Capture the cell that displays the provided text and extract its (x, y) central coordinate. 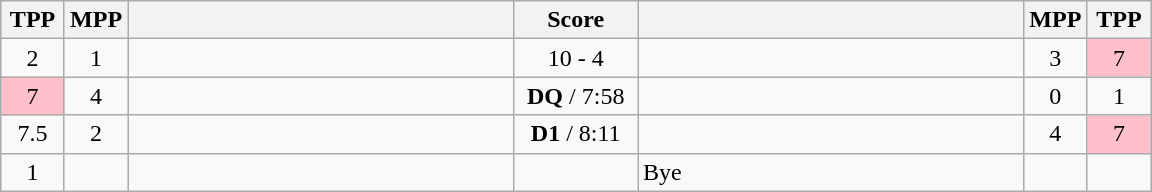
3 (1056, 58)
7.5 (33, 134)
10 - 4 (576, 58)
DQ / 7:58 (576, 96)
D1 / 8:11 (576, 134)
Score (576, 20)
Bye (831, 172)
0 (1056, 96)
